Output the [x, y] coordinate of the center of the cell containing the given text.  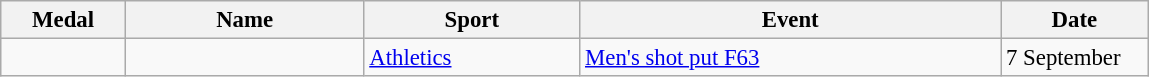
Name [244, 20]
Event [790, 20]
Sport [472, 20]
7 September [1074, 58]
Athletics [472, 58]
Date [1074, 20]
Men's shot put F63 [790, 58]
Medal [64, 20]
